Determine the (x, y) coordinate at the center of the cell enclosing the given text.  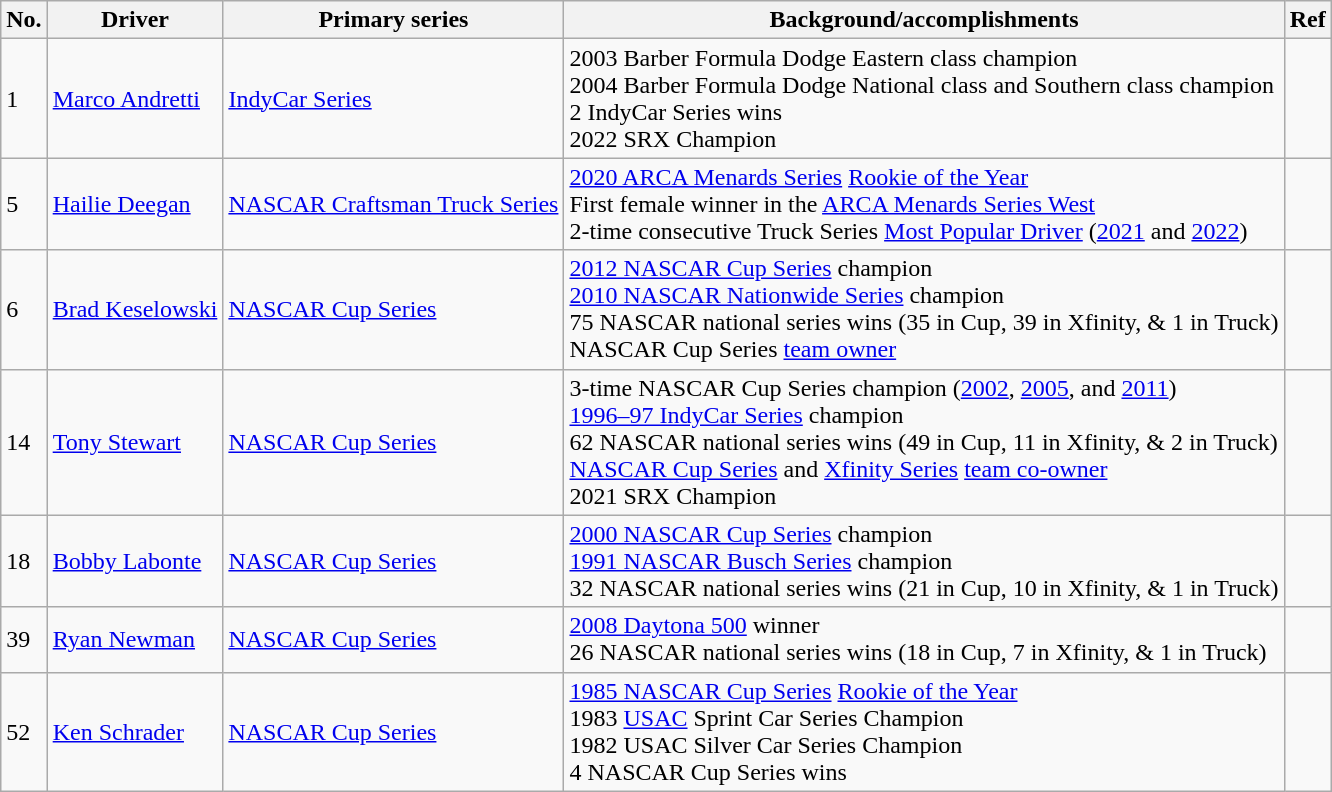
Marco Andretti (135, 98)
6 (24, 310)
IndyCar Series (394, 98)
2008 Daytona 500 winner 26 NASCAR national series wins (18 in Cup, 7 in Xfinity, & 1 in Truck) (924, 640)
Ryan Newman (135, 640)
Background/accomplishments (924, 20)
2000 NASCAR Cup Series champion 1991 NASCAR Busch Series champion 32 NASCAR national series wins (21 in Cup, 10 in Xfinity, & 1 in Truck) (924, 561)
No. (24, 20)
Bobby Labonte (135, 561)
18 (24, 561)
NASCAR Craftsman Truck Series (394, 204)
1 (24, 98)
Tony Stewart (135, 442)
Ref (1308, 20)
1985 NASCAR Cup Series Rookie of the Year 1983 USAC Sprint Car Series Champion 1982 USAC Silver Car Series Champion 4 NASCAR Cup Series wins (924, 732)
Driver (135, 20)
39 (24, 640)
Primary series (394, 20)
Ken Schrader (135, 732)
Hailie Deegan (135, 204)
5 (24, 204)
Brad Keselowski (135, 310)
52 (24, 732)
14 (24, 442)
